Locate the cell with the specified text and output its [x, y] center coordinate. 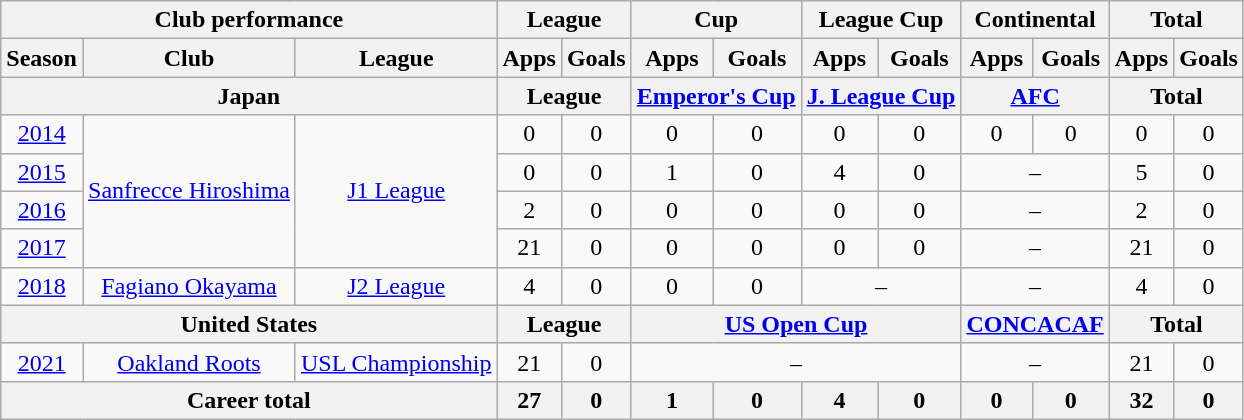
27 [529, 400]
US Open Cup [796, 324]
Continental [1035, 20]
Season [42, 58]
2018 [42, 286]
2017 [42, 248]
CONCACAF [1035, 324]
AFC [1035, 96]
2015 [42, 172]
League Cup [881, 20]
Oakland Roots [188, 362]
Cup [716, 20]
2021 [42, 362]
2016 [42, 210]
Club [188, 58]
Club performance [249, 20]
Sanfrecce Hiroshima [188, 191]
Emperor's Cup [716, 96]
Fagiano Okayama [188, 286]
Japan [249, 96]
5 [1141, 172]
J2 League [396, 286]
United States [249, 324]
2014 [42, 134]
J. League Cup [881, 96]
32 [1141, 400]
J1 League [396, 191]
USL Championship [396, 362]
Career total [249, 400]
